Identify which cell holds the provided text, then report its (X, Y) central coordinate. 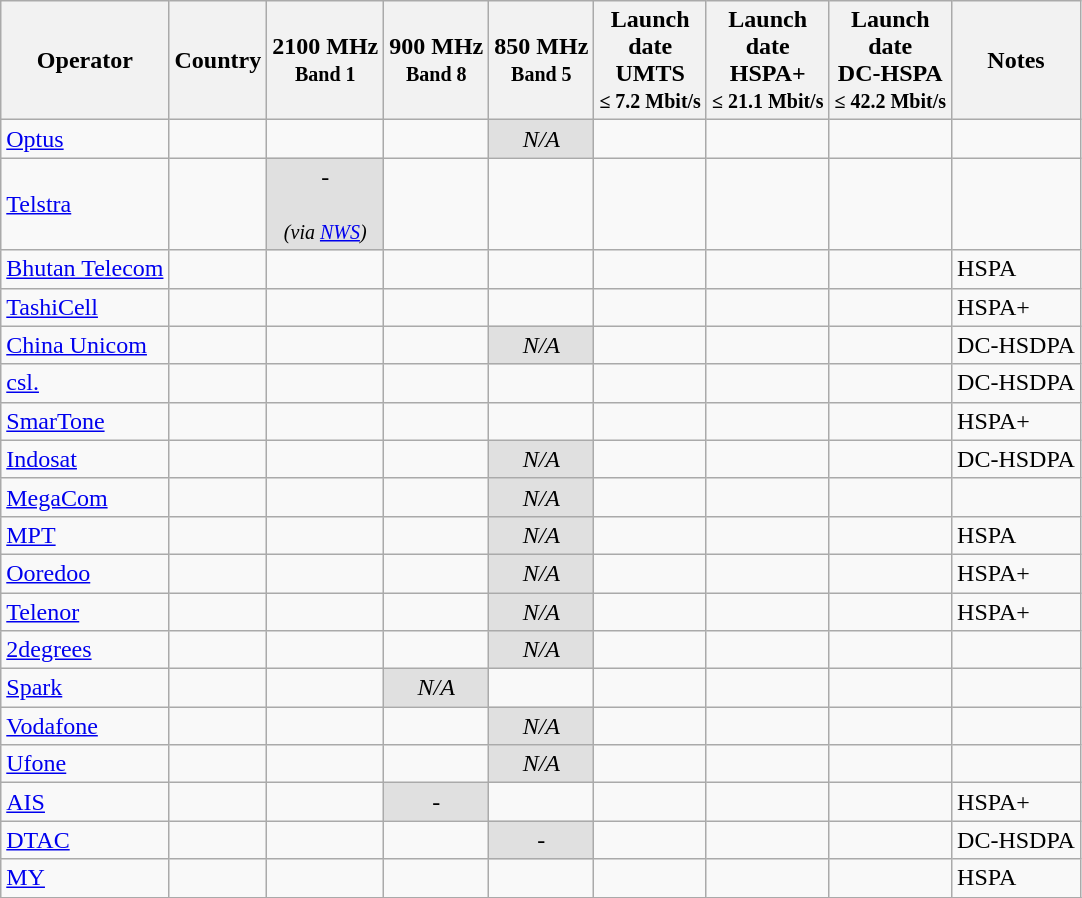
DTAC (85, 840)
Telstra (85, 204)
2degrees (85, 650)
Telenor (85, 611)
TashiCell (85, 307)
850 MHzBand 5 (542, 60)
MPT (85, 535)
SmarTone (85, 421)
AIS (85, 802)
LaunchdateDC-HSPA≤ 42.2 Mbit/s (890, 60)
Ufone (85, 764)
China Unicom (85, 345)
MY (85, 878)
-(via NWS) (326, 204)
Country (218, 60)
Optus (85, 139)
Spark (85, 688)
Vodafone (85, 726)
Indosat (85, 459)
Operator (85, 60)
MegaCom (85, 497)
2100 MHzBand 1 (326, 60)
Ooredoo (85, 573)
Bhutan Telecom (85, 269)
LaunchdateUMTS≤ 7.2 Mbit/s (650, 60)
LaunchdateHSPA+≤ 21.1 Mbit/s (768, 60)
900 MHzBand 8 (436, 60)
csl. (85, 383)
Notes (1016, 60)
